From the cell containing the given text, extract its center point as (x, y) coordinate. 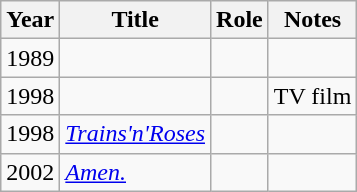
Trains'n'Roses (136, 134)
Role (240, 20)
Title (136, 20)
2002 (30, 172)
1989 (30, 58)
TV film (312, 96)
Notes (312, 20)
Amen. (136, 172)
Year (30, 20)
